Capture the cell that displays the provided text and extract its (x, y) central coordinate. 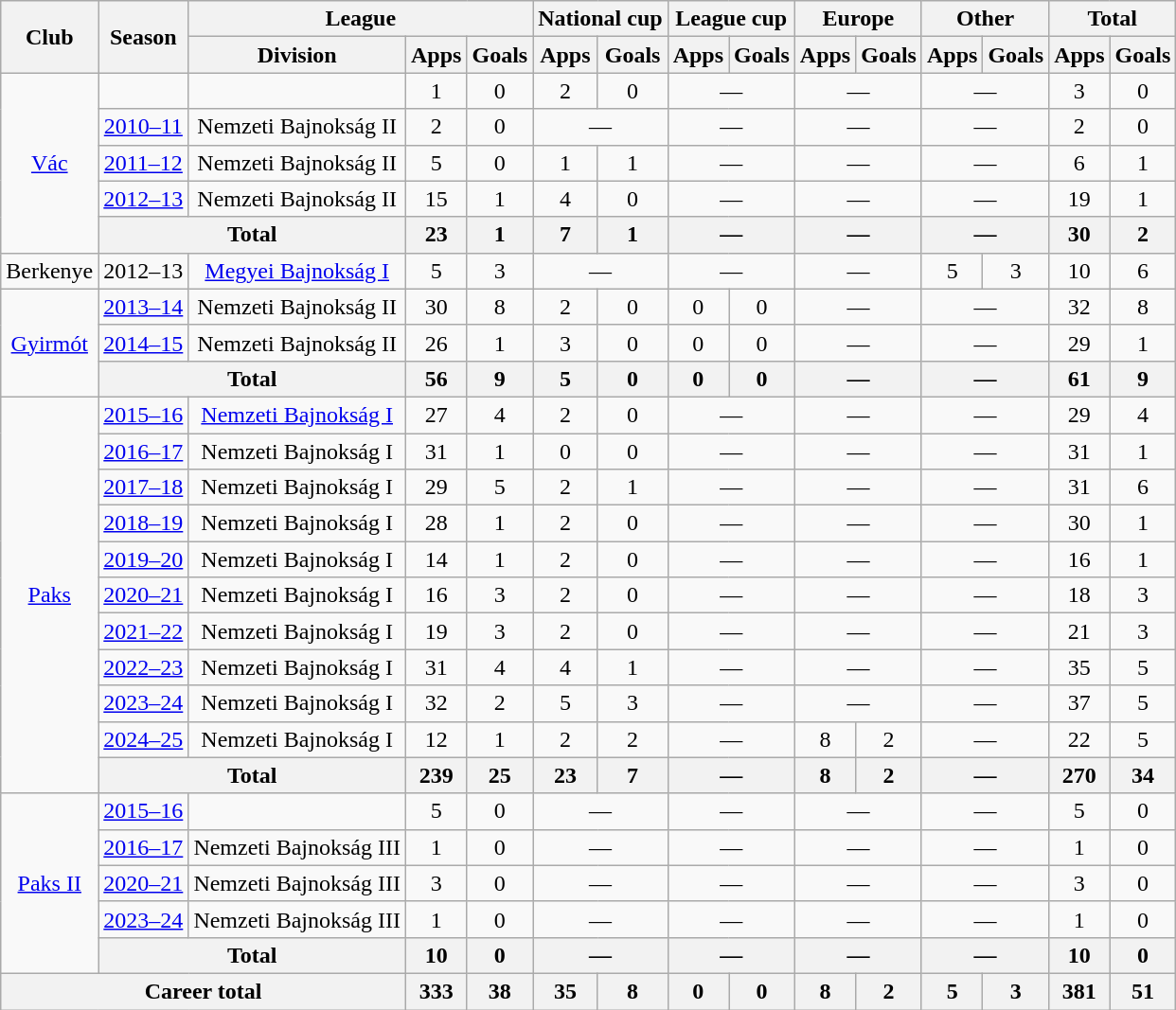
25 (500, 775)
National cup (600, 19)
12 (437, 739)
61 (1079, 379)
Paks II (49, 883)
15 (437, 199)
2017–18 (144, 487)
League (361, 19)
Other (985, 19)
Megyei Bajnokság I (297, 271)
2018–19 (144, 523)
34 (1143, 775)
27 (437, 415)
Vác (49, 163)
Season (144, 37)
2014–15 (144, 343)
2024–25 (144, 739)
28 (437, 523)
Paks (49, 594)
38 (500, 991)
239 (437, 775)
56 (437, 379)
26 (437, 343)
Career total (204, 991)
18 (1079, 595)
37 (1079, 703)
Division (297, 55)
2013–14 (144, 307)
2019–20 (144, 559)
333 (437, 991)
Europe (858, 19)
2011–12 (144, 163)
Gyirmót (49, 343)
14 (437, 559)
21 (1079, 631)
2021–22 (144, 631)
381 (1079, 991)
2010–11 (144, 127)
Club (49, 37)
League cup (731, 19)
Berkenye (49, 271)
51 (1143, 991)
22 (1079, 739)
2022–23 (144, 667)
270 (1079, 775)
